Find where the given text appears and provide that cell's center as [x, y] coordinate. 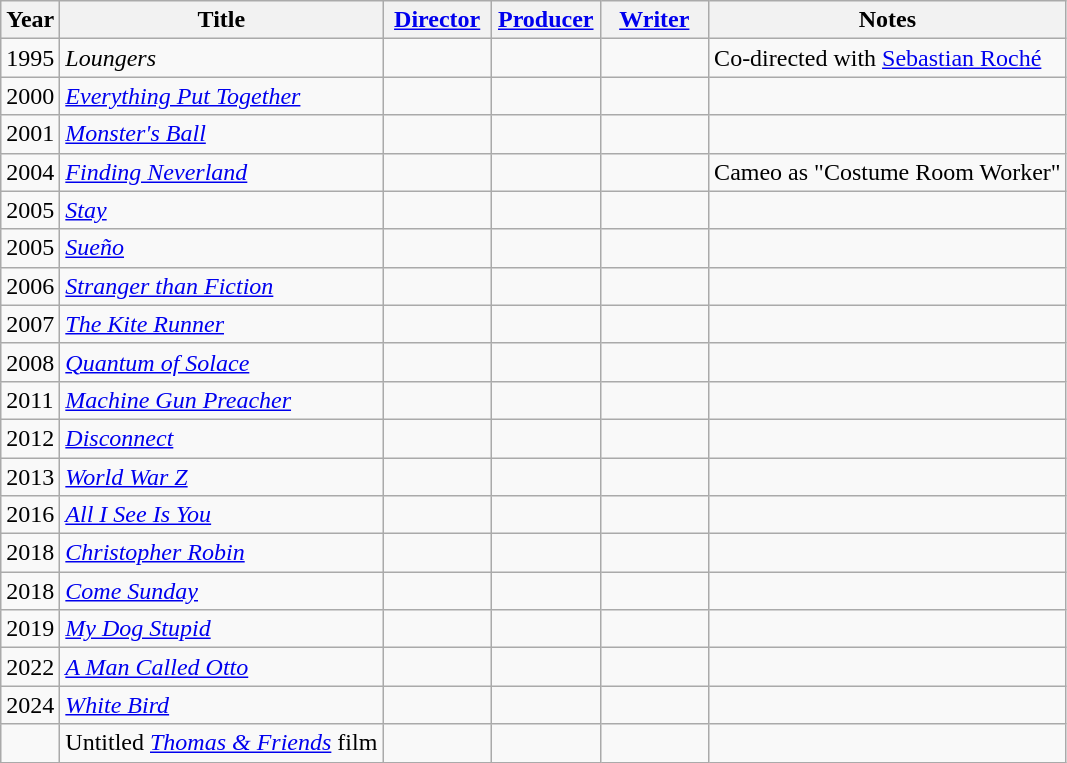
Quantum of Solace [222, 362]
Co-directed with Sebastian Roché [888, 58]
Title [222, 20]
Stay [222, 210]
Loungers [222, 58]
1995 [30, 58]
Christopher Robin [222, 553]
Notes [888, 20]
2006 [30, 286]
Machine Gun Preacher [222, 400]
2011 [30, 400]
Cameo as "Costume Room Worker" [888, 172]
Come Sunday [222, 591]
Everything Put Together [222, 96]
Monster's Ball [222, 134]
A Man Called Otto [222, 667]
Stranger than Fiction [222, 286]
2019 [30, 629]
2004 [30, 172]
White Bird [222, 705]
2000 [30, 96]
All I See Is You [222, 515]
2013 [30, 477]
2024 [30, 705]
My Dog Stupid [222, 629]
World War Z [222, 477]
2001 [30, 134]
Writer [654, 20]
2016 [30, 515]
Producer [546, 20]
Sueño [222, 248]
2012 [30, 438]
2008 [30, 362]
Year [30, 20]
2022 [30, 667]
Finding Neverland [222, 172]
The Kite Runner [222, 324]
Director [438, 20]
Untitled Thomas & Friends film [222, 743]
2007 [30, 324]
Disconnect [222, 438]
